Provide the (x, y) coordinate of the cell's center where the given text is located.  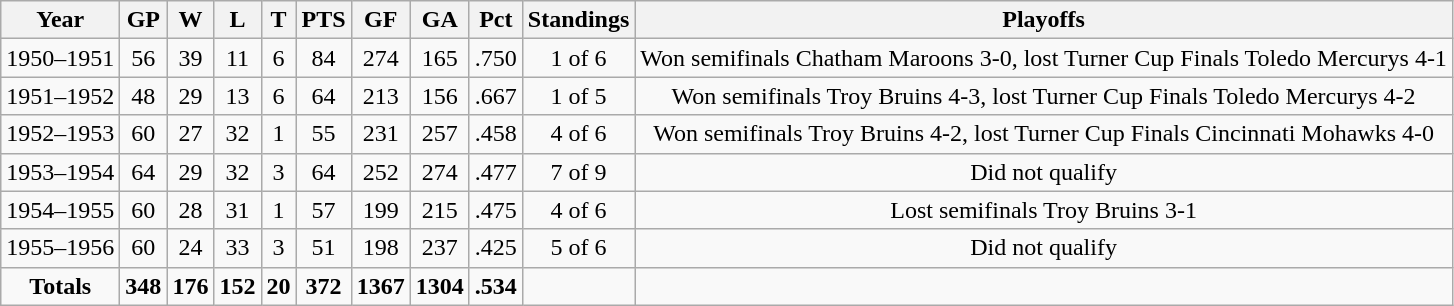
Standings (578, 20)
L (238, 20)
.458 (496, 134)
1950–1951 (60, 58)
GA (440, 20)
1954–1955 (60, 210)
1367 (380, 286)
56 (144, 58)
Playoffs (1044, 20)
215 (440, 210)
Pct (496, 20)
199 (380, 210)
1951–1952 (60, 96)
Lost semifinals Troy Bruins 3-1 (1044, 210)
84 (324, 58)
257 (440, 134)
W (190, 20)
39 (190, 58)
.667 (496, 96)
.425 (496, 248)
176 (190, 286)
198 (380, 248)
231 (380, 134)
.477 (496, 172)
.475 (496, 210)
57 (324, 210)
7 of 9 (578, 172)
GF (380, 20)
13 (238, 96)
.750 (496, 58)
.534 (496, 286)
T (278, 20)
156 (440, 96)
213 (380, 96)
1 of 5 (578, 96)
372 (324, 286)
Totals (60, 286)
5 of 6 (578, 248)
GP (144, 20)
237 (440, 248)
28 (190, 210)
Won semifinals Chatham Maroons 3-0, lost Turner Cup Finals Toledo Mercurys 4-1 (1044, 58)
55 (324, 134)
51 (324, 248)
348 (144, 286)
20 (278, 286)
152 (238, 286)
Won semifinals Troy Bruins 4-2, lost Turner Cup Finals Cincinnati Mohawks 4-0 (1044, 134)
165 (440, 58)
Won semifinals Troy Bruins 4-3, lost Turner Cup Finals Toledo Mercurys 4-2 (1044, 96)
1955–1956 (60, 248)
11 (238, 58)
1 of 6 (578, 58)
1953–1954 (60, 172)
1952–1953 (60, 134)
27 (190, 134)
Year (60, 20)
33 (238, 248)
31 (238, 210)
1304 (440, 286)
PTS (324, 20)
48 (144, 96)
24 (190, 248)
252 (380, 172)
